Output the [x, y] coordinate of the center of the cell containing the given text.  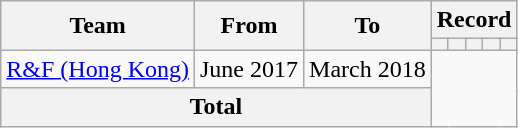
Total [216, 107]
To [368, 26]
June 2017 [248, 69]
From [248, 26]
Team [98, 26]
March 2018 [368, 69]
Record [474, 20]
R&F (Hong Kong) [98, 69]
